Output the (X, Y) coordinate of the center of the cell containing the given text.  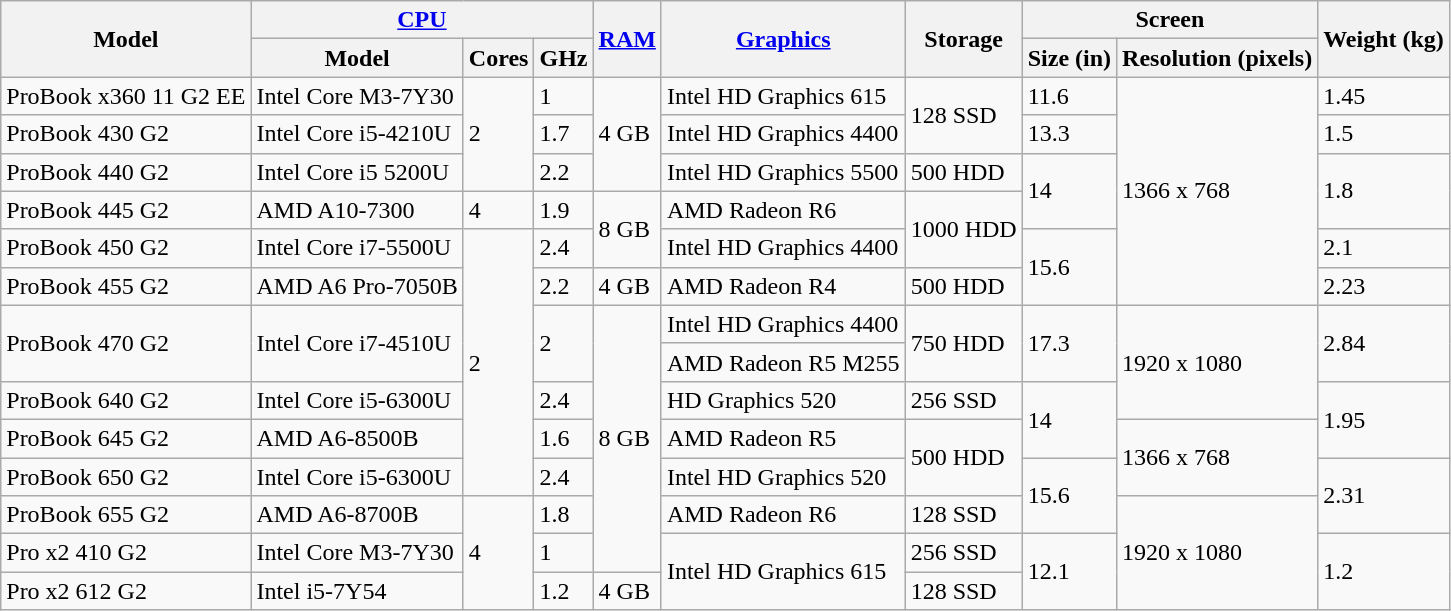
Intel Core i5 5200U (357, 172)
ProBook 440 G2 (126, 172)
Resolution (pixels) (1218, 58)
AMD A10-7300 (357, 210)
ProBook x360 11 G2 EE (126, 96)
1.5 (1384, 134)
GHz (564, 58)
ProBook 655 G2 (126, 515)
Intel Core i7-5500U (357, 248)
ProBook 650 G2 (126, 477)
ProBook 445 G2 (126, 210)
1.45 (1384, 96)
750 HDD (964, 343)
1.6 (564, 438)
HD Graphics 520 (783, 400)
Pro x2 410 G2 (126, 553)
Graphics (783, 39)
Intel HD Graphics 5500 (783, 172)
ProBook 450 G2 (126, 248)
AMD Radeon R5 M255 (783, 362)
AMD A6 Pro-7050B (357, 286)
Screen (1170, 20)
11.6 (1069, 96)
AMD Radeon R4 (783, 286)
AMD Radeon R5 (783, 438)
Size (in) (1069, 58)
2.23 (1384, 286)
1.7 (564, 134)
17.3 (1069, 343)
2.1 (1384, 248)
Intel Core i5-4210U (357, 134)
ProBook 640 G2 (126, 400)
AMD A6-8700B (357, 515)
Intel Core i7-4510U (357, 343)
Intel HD Graphics 520 (783, 477)
Storage (964, 39)
1.95 (1384, 419)
ProBook 430 G2 (126, 134)
Cores (498, 58)
ProBook 470 G2 (126, 343)
2.31 (1384, 496)
Weight (kg) (1384, 39)
1.9 (564, 210)
RAM (627, 39)
1000 HDD (964, 229)
ProBook 455 G2 (126, 286)
Pro x2 612 G2 (126, 591)
Intel i5-7Y54 (357, 591)
13.3 (1069, 134)
12.1 (1069, 572)
ProBook 645 G2 (126, 438)
2.84 (1384, 343)
CPU (422, 20)
AMD A6-8500B (357, 438)
